Find where the given text appears and provide that cell's center as (x, y) coordinate. 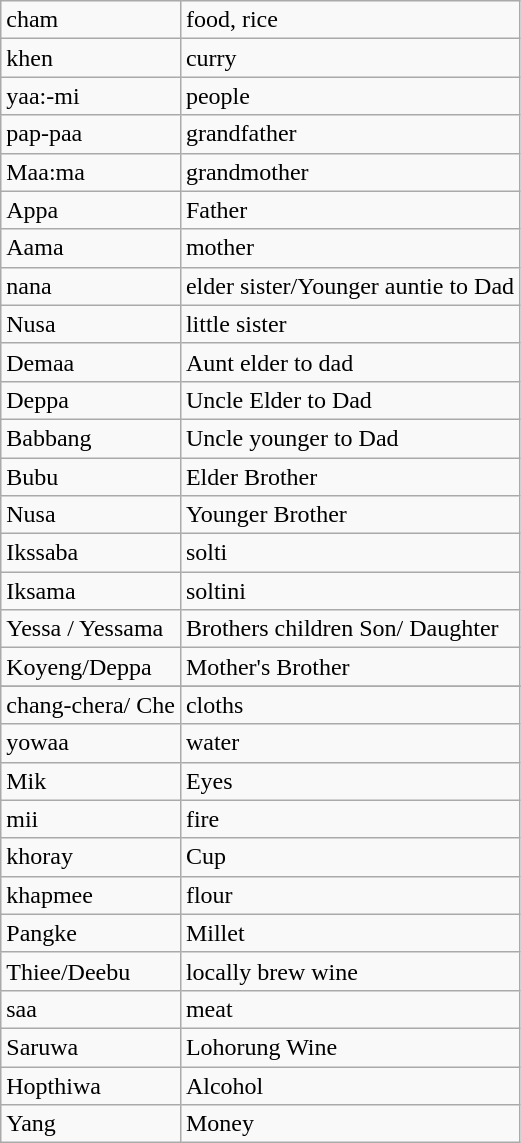
Mik (91, 781)
yowaa (91, 743)
Aunt elder to dad (350, 362)
Yessa / Yessama (91, 629)
elder sister/Younger auntie to Dad (350, 286)
nana (91, 286)
Elder Brother (350, 477)
locally brew wine (350, 971)
Yang (91, 1124)
grandfather (350, 134)
Demaa (91, 362)
yaa:-mi (91, 96)
Uncle younger to Dad (350, 438)
Mother's Brother (350, 667)
Ikssaba (91, 553)
Thiee/Deebu (91, 971)
Brothers children Son/ Daughter (350, 629)
chang-chera/ Che (91, 705)
Money (350, 1124)
curry (350, 58)
Appa (91, 210)
Cup (350, 857)
Millet (350, 933)
Aama (91, 248)
Bubu (91, 477)
khen (91, 58)
fire (350, 819)
khoray (91, 857)
solti (350, 553)
mii (91, 819)
people (350, 96)
meat (350, 1009)
cloths (350, 705)
Father (350, 210)
Saruwa (91, 1047)
saa (91, 1009)
khapmee (91, 895)
Koyeng/Deppa (91, 667)
water (350, 743)
Eyes (350, 781)
little sister (350, 324)
grandmother (350, 172)
Younger Brother (350, 515)
Uncle Elder to Dad (350, 400)
Hopthiwa (91, 1085)
Lohorung Wine (350, 1047)
Alcohol (350, 1085)
Pangke (91, 933)
Deppa (91, 400)
mother (350, 248)
Babbang (91, 438)
Iksama (91, 591)
flour (350, 895)
pap-paa (91, 134)
soltini (350, 591)
food, rice (350, 20)
cham (91, 20)
Maa:ma (91, 172)
